Return [X, Y] of the center of cell containing provided text 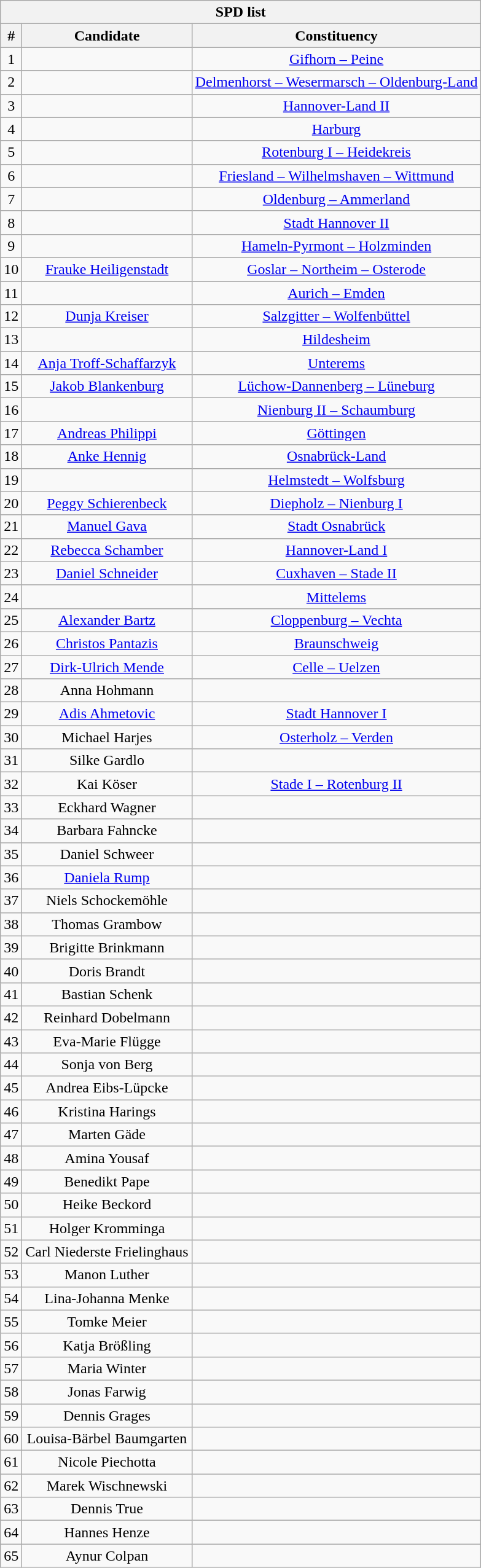
Aynur Colpan [107, 1556]
65 [11, 1556]
39 [11, 947]
61 [11, 1462]
Marten Gäde [107, 1135]
Mittelems [337, 597]
Kristina Harings [107, 1111]
Stadt Osnabrück [337, 527]
Doris Brandt [107, 971]
46 [11, 1111]
4 [11, 129]
30 [11, 737]
56 [11, 1345]
Peggy Schierenbeck [107, 503]
Jonas Farwig [107, 1392]
63 [11, 1509]
45 [11, 1088]
Hannes Henze [107, 1532]
Dirk-Ulrich Mende [107, 667]
Cuxhaven – Stade II [337, 573]
23 [11, 573]
41 [11, 994]
Diepholz – Nienburg I [337, 503]
Barbara Fahncke [107, 831]
Stade I – Rotenburg II [337, 784]
50 [11, 1205]
21 [11, 527]
Christos Pantazis [107, 643]
28 [11, 691]
11 [11, 293]
Delmenhorst – Wesermarsch – Oldenburg-Land [337, 82]
Dennis Grages [107, 1415]
Cloppenburg – Vechta [337, 620]
54 [11, 1298]
Stadt Hannover I [337, 714]
37 [11, 901]
Daniel Schweer [107, 854]
Daniela Rump [107, 877]
Harburg [337, 129]
13 [11, 340]
47 [11, 1135]
Hildesheim [337, 340]
Eva-Marie Flügge [107, 1041]
27 [11, 667]
Hannover-Land I [337, 550]
29 [11, 714]
Brigitte Brinkmann [107, 947]
Nienburg II – Schaumburg [337, 410]
Candidate [107, 36]
Hameln-Pyrmont – Holzminden [337, 246]
Dunja Kreiser [107, 316]
22 [11, 550]
Holger Kromminga [107, 1228]
Unterems [337, 363]
SPD list [241, 12]
31 [11, 761]
Niels Schockemöhle [107, 901]
Braunschweig [337, 643]
62 [11, 1486]
Manuel Gava [107, 527]
20 [11, 503]
12 [11, 316]
Aurich – Emden [337, 293]
Frauke Heiligenstadt [107, 269]
24 [11, 597]
Louisa-Bärbel Baumgarten [107, 1439]
Osterholz – Verden [337, 737]
59 [11, 1415]
Andreas Philippi [107, 433]
26 [11, 643]
3 [11, 106]
Alexander Bartz [107, 620]
Katja Brößling [107, 1345]
Constituency [337, 36]
34 [11, 831]
64 [11, 1532]
Daniel Schneider [107, 573]
38 [11, 924]
Salzgitter – Wolfenbüttel [337, 316]
51 [11, 1228]
Carl Niederste Frielinghaus [107, 1252]
58 [11, 1392]
60 [11, 1439]
36 [11, 877]
16 [11, 410]
19 [11, 480]
9 [11, 246]
Bastian Schenk [107, 994]
55 [11, 1322]
Marek Wischnewski [107, 1486]
# [11, 36]
Stadt Hannover II [337, 222]
Osnabrück-Land [337, 457]
Manon Luther [107, 1275]
25 [11, 620]
52 [11, 1252]
Maria Winter [107, 1368]
Heike Beckord [107, 1205]
Lina-Johanna Menke [107, 1298]
Friesland – Wilhelmshaven – Wittmund [337, 176]
43 [11, 1041]
14 [11, 363]
Celle – Uelzen [337, 667]
7 [11, 199]
44 [11, 1065]
35 [11, 854]
Sonja von Berg [107, 1065]
Gifhorn – Peine [337, 59]
Jakob Blankenburg [107, 386]
33 [11, 807]
18 [11, 457]
8 [11, 222]
2 [11, 82]
Kai Köser [107, 784]
Hannover-Land II [337, 106]
Silke Gardlo [107, 761]
Rebecca Schamber [107, 550]
57 [11, 1368]
Oldenburg – Ammerland [337, 199]
32 [11, 784]
Helmstedt – Wolfsburg [337, 480]
53 [11, 1275]
Anke Hennig [107, 457]
17 [11, 433]
40 [11, 971]
Thomas Grambow [107, 924]
Eckhard Wagner [107, 807]
Benedikt Pape [107, 1182]
10 [11, 269]
Göttingen [337, 433]
Tomke Meier [107, 1322]
Goslar – Northeim – Osterode [337, 269]
15 [11, 386]
Reinhard Dobelmann [107, 1017]
Adis Ahmetovic [107, 714]
48 [11, 1158]
1 [11, 59]
Anna Hohmann [107, 691]
49 [11, 1182]
Amina Yousaf [107, 1158]
5 [11, 152]
Dennis True [107, 1509]
Rotenburg I – Heidekreis [337, 152]
6 [11, 176]
Andrea Eibs-Lüpcke [107, 1088]
Lüchow-Dannenberg – Lüneburg [337, 386]
42 [11, 1017]
Michael Harjes [107, 737]
Anja Troff-Schaffarzyk [107, 363]
Nicole Piechotta [107, 1462]
